Pinpoint the cell where the given text exists, returning its [x, y] midpoint coordinate. 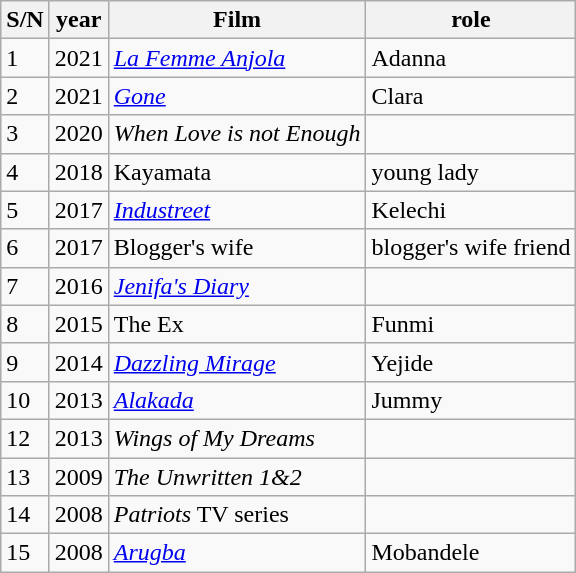
13 [25, 477]
Alakada [237, 400]
5 [25, 210]
year [78, 20]
Adanna [471, 58]
Blogger's wife [237, 248]
14 [25, 515]
3 [25, 134]
Yejide [471, 362]
Jummy [471, 400]
4 [25, 172]
Industreet [237, 210]
Clara [471, 96]
8 [25, 324]
Jenifa's Diary [237, 286]
Patriots TV series [237, 515]
Kayamata [237, 172]
When Love is not Enough [237, 134]
La Femme Anjola [237, 58]
10 [25, 400]
2 [25, 96]
1 [25, 58]
Wings of My Dreams [237, 438]
Arugba [237, 553]
S/N [25, 20]
9 [25, 362]
role [471, 20]
Mobandele [471, 553]
Dazzling Mirage [237, 362]
2020 [78, 134]
15 [25, 553]
2015 [78, 324]
blogger's wife friend [471, 248]
Film [237, 20]
young lady [471, 172]
Gone [237, 96]
12 [25, 438]
2016 [78, 286]
2018 [78, 172]
Funmi [471, 324]
2009 [78, 477]
7 [25, 286]
The Ex [237, 324]
6 [25, 248]
The Unwritten 1&2 [237, 477]
2014 [78, 362]
Kelechi [471, 210]
